Capture the cell that displays the provided text and extract its (X, Y) central coordinate. 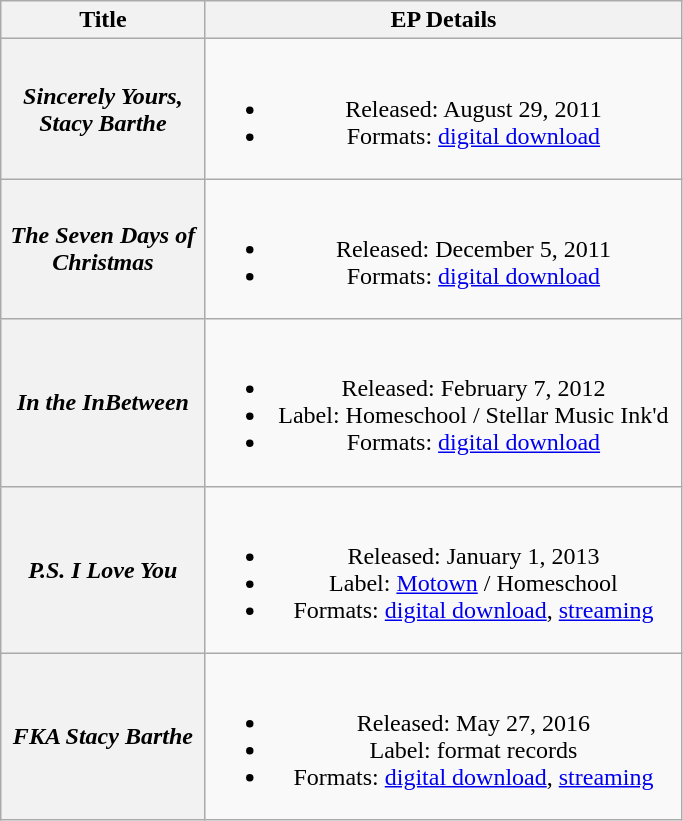
Released: August 29, 2011Formats: digital download (444, 109)
Released: January 1, 2013Label: Motown / HomeschoolFormats: digital download, streaming (444, 570)
In the InBetween (103, 402)
Released: February 7, 2012Label: Homeschool / Stellar Music Ink'dFormats: digital download (444, 402)
Released: May 27, 2016Label: format recordsFormats: digital download, streaming (444, 736)
EP Details (444, 20)
P.S. I Love You (103, 570)
Sincerely Yours, Stacy Barthe (103, 109)
Title (103, 20)
Released: December 5, 2011Formats: digital download (444, 249)
FKA Stacy Barthe (103, 736)
The Seven Days of Christmas (103, 249)
